Determine the [X, Y] coordinate at the center of the cell enclosing the given text.  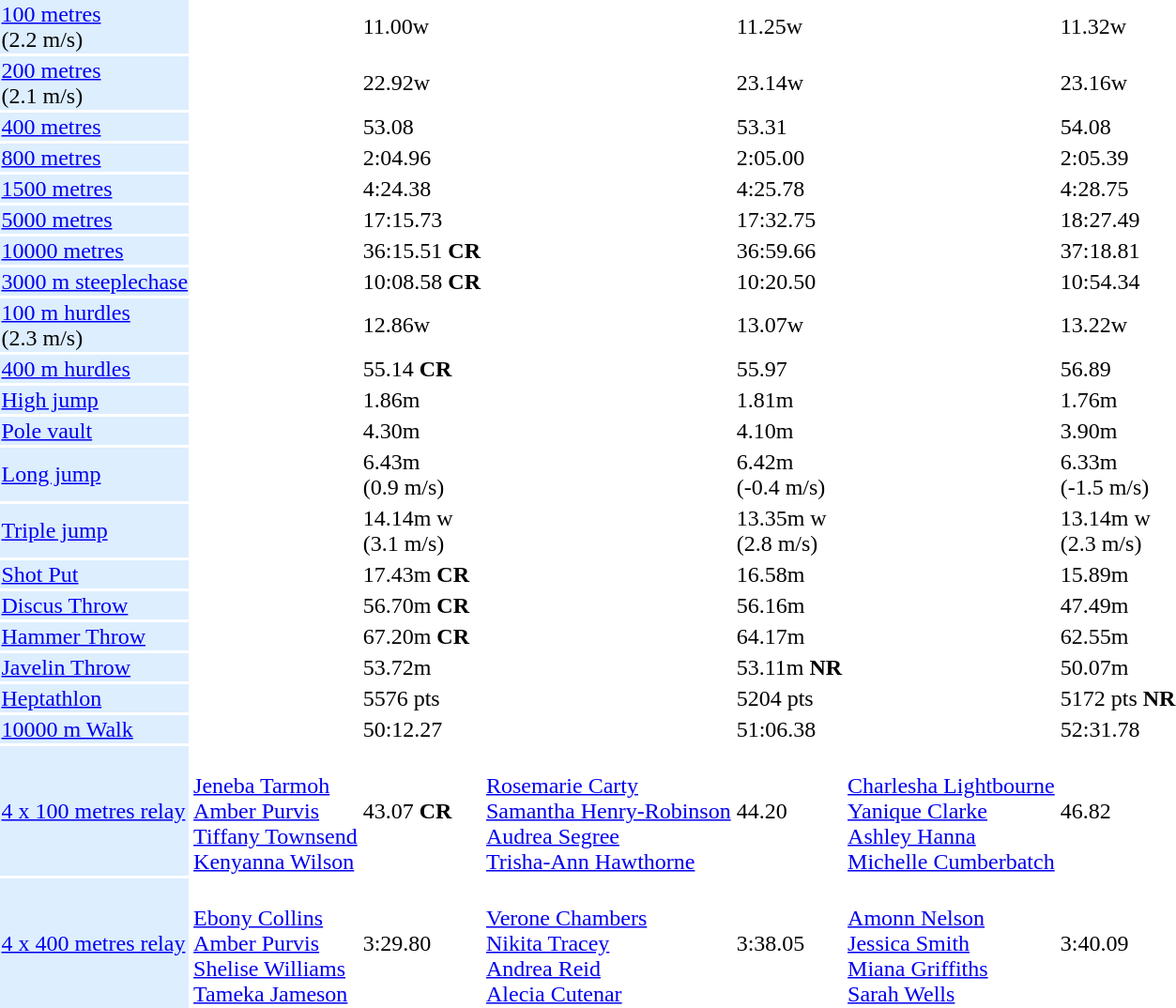
17:32.75 [788, 220]
4.30m [421, 431]
Long jump [95, 475]
Shot Put [95, 574]
11.25w [788, 26]
4:24.38 [421, 189]
10:20.50 [788, 282]
53.11m NR [788, 667]
50:12.27 [421, 729]
6.42m (-0.4 m/s) [788, 475]
400 metres [95, 127]
53.31 [788, 127]
11.00w [421, 26]
400 m hurdles [95, 369]
55.14 CR [421, 369]
800 metres [95, 158]
64.17m [788, 636]
3000 m steeplechase [95, 282]
12.86w [421, 325]
1.81m [788, 400]
5204 pts [788, 698]
Verone Chambers Nikita Tracey Andrea Reid Alecia Cutenar [609, 943]
1500 metres [95, 189]
17:15.73 [421, 220]
200 metres (2.1 m/s) [95, 83]
36:15.51 CR [421, 251]
3:29.80 [421, 943]
16.58m [788, 574]
13.07w [788, 325]
10000 metres [95, 251]
22.92w [421, 83]
3:38.05 [788, 943]
51:06.38 [788, 729]
100 m hurdles (2.3 m/s) [95, 325]
14.14m w (3.1 m/s) [421, 531]
53.08 [421, 127]
2:05.00 [788, 158]
56.70m CR [421, 605]
6.43m (0.9 m/s) [421, 475]
Pole vault [95, 431]
67.20m CR [421, 636]
Discus Throw [95, 605]
4 x 100 metres relay [95, 811]
43.07 CR [421, 811]
100 metres (2.2 m/s) [95, 26]
53.72m [421, 667]
Triple jump [95, 531]
Amonn Nelson Jessica Smith Miana Griffiths Sarah Wells [952, 943]
17.43m CR [421, 574]
55.97 [788, 369]
Jeneba Tarmoh Amber Purvis Tiffany Townsend Kenyanna Wilson [276, 811]
23.14w [788, 83]
High jump [95, 400]
2:04.96 [421, 158]
Charlesha Lightbourne Yanique Clarke Ashley Hanna Michelle Cumberbatch [952, 811]
10000 m Walk [95, 729]
4.10m [788, 431]
5000 metres [95, 220]
44.20 [788, 811]
Hammer Throw [95, 636]
36:59.66 [788, 251]
Heptathlon [95, 698]
5576 pts [421, 698]
13.35m w (2.8 m/s) [788, 531]
1.86m [421, 400]
4 x 400 metres relay [95, 943]
Javelin Throw [95, 667]
4:25.78 [788, 189]
Ebony Collins Amber Purvis Shelise Williams Tameka Jameson [276, 943]
10:08.58 CR [421, 282]
56.16m [788, 605]
Rosemarie Carty Samantha Henry-Robinson Audrea Segree Trisha-Ann Hawthorne [609, 811]
